From the cell containing the given text, extract its center point as (X, Y) coordinate. 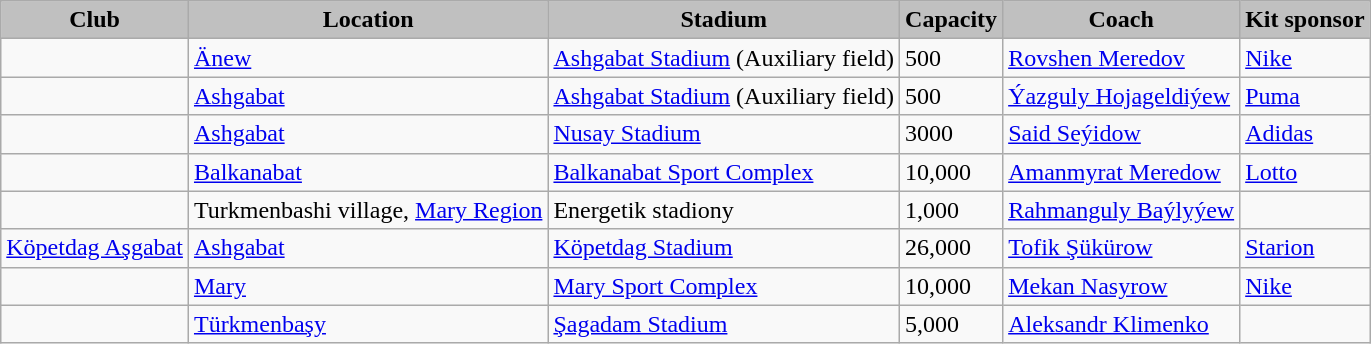
Said Seýidow (1122, 134)
Türkmenbaşy (368, 324)
Rovshen Meredov (1122, 58)
Coach (1122, 20)
Turkmenbashi village, Mary Region (368, 210)
Adidas (1305, 134)
Mary (368, 286)
Mary Sport Complex (724, 286)
Amanmyrat Meredow (1122, 172)
Ýazguly Hojageldiýew (1122, 96)
Köpetdag Stadium (724, 248)
Kit sponsor (1305, 20)
Puma (1305, 96)
5,000 (952, 324)
Stadium (724, 20)
Lotto (1305, 172)
26,000 (952, 248)
Capacity (952, 20)
Starion (1305, 248)
Energetik stadiony (724, 210)
Aleksandr Klimenko (1122, 324)
1,000 (952, 210)
Şagadam Stadium (724, 324)
Mekan Nasyrow (1122, 286)
Location (368, 20)
Tofik Şükürow (1122, 248)
3000 (952, 134)
Balkanabat (368, 172)
Club (95, 20)
Balkanabat Sport Complex (724, 172)
Rahmanguly Baýlyýew (1122, 210)
Köpetdag Aşgabat (95, 248)
Nusay Stadium (724, 134)
Änew (368, 58)
